Search for the cell housing the specified text and yield its [x, y] center coordinate. 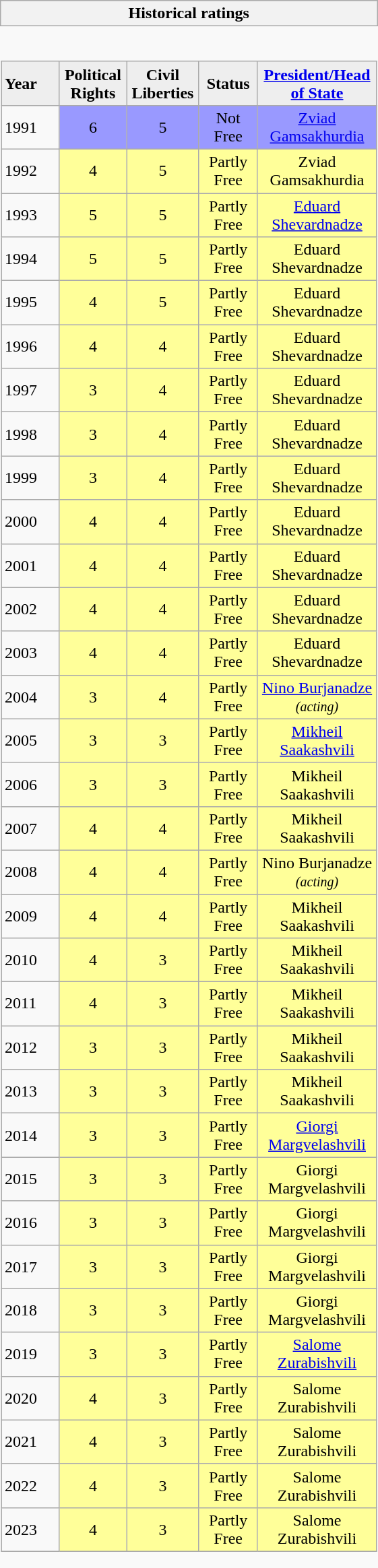
2013 [31, 1091]
Political Rights [93, 84]
Not Free [228, 127]
2012 [31, 1048]
2007 [31, 828]
2014 [31, 1136]
2004 [31, 696]
2016 [31, 1223]
2015 [31, 1179]
2000 [31, 521]
2020 [31, 1398]
2005 [31, 741]
2002 [31, 609]
1994 [31, 259]
2008 [31, 872]
1998 [31, 434]
2009 [31, 916]
2003 [31, 653]
2010 [31, 960]
2017 [31, 1266]
1999 [31, 478]
2001 [31, 566]
2011 [31, 1004]
2021 [31, 1441]
1992 [31, 171]
Historical ratings [189, 13]
2006 [31, 784]
Civil Liberties [163, 84]
1993 [31, 214]
2023 [31, 1529]
1997 [31, 391]
6 [93, 127]
1991 [31, 127]
2019 [31, 1354]
1996 [31, 346]
1995 [31, 303]
Status [228, 84]
2022 [31, 1486]
2018 [31, 1311]
President/Head of State [317, 84]
Year [31, 84]
